Capture the cell that displays the provided text and extract its (X, Y) central coordinate. 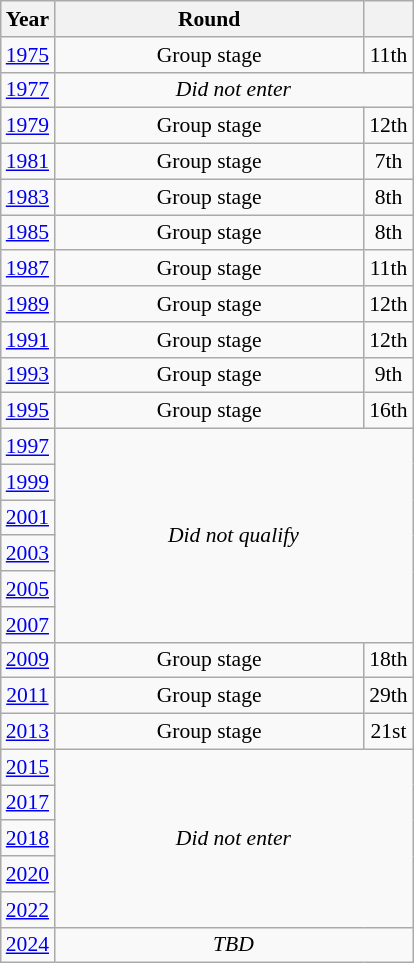
1997 (28, 447)
2015 (28, 767)
1999 (28, 482)
1993 (28, 375)
1987 (28, 269)
21st (388, 732)
1991 (28, 340)
2017 (28, 803)
29th (388, 696)
1995 (28, 411)
2009 (28, 660)
1985 (28, 233)
1983 (28, 197)
Did not qualify (234, 536)
Year (28, 19)
2020 (28, 874)
9th (388, 375)
2013 (28, 732)
2007 (28, 625)
2011 (28, 696)
7th (388, 162)
TBD (234, 945)
1989 (28, 304)
18th (388, 660)
1975 (28, 55)
2003 (28, 554)
16th (388, 411)
1981 (28, 162)
2024 (28, 945)
1979 (28, 126)
Round (209, 19)
2001 (28, 518)
1977 (28, 90)
2018 (28, 839)
2005 (28, 589)
2022 (28, 910)
